Extract the [x, y] coordinate from the center of the cell holding the provided text.  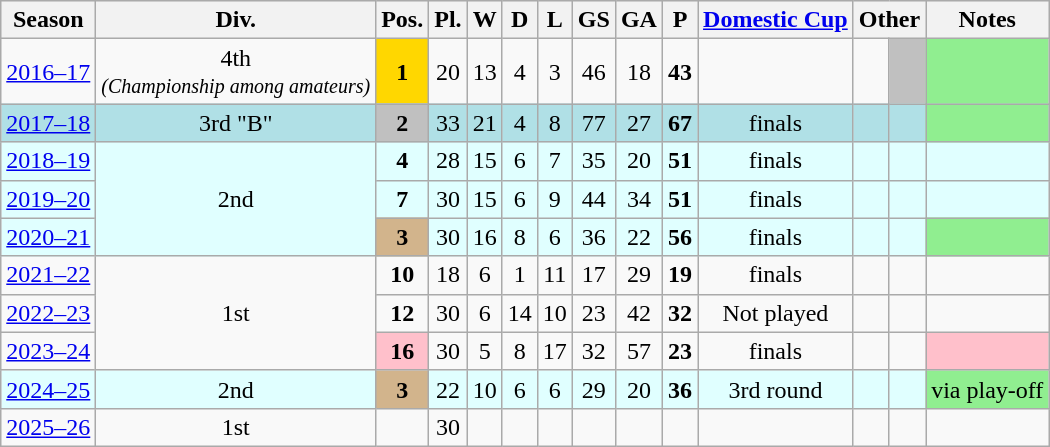
2 [402, 123]
35 [594, 161]
3rd "B" [236, 123]
2023–24 [48, 351]
GS [594, 20]
P [680, 20]
13 [484, 72]
77 [594, 123]
Pl. [448, 20]
27 [638, 123]
42 [638, 313]
Pos. [402, 20]
46 [594, 72]
L [554, 20]
19 [680, 275]
2025–26 [48, 427]
3rd round [776, 389]
2018–19 [48, 161]
Not played [776, 313]
43 [680, 72]
Notes [988, 20]
Other [889, 20]
2017–18 [48, 123]
2021–22 [48, 275]
via play-off [988, 389]
57 [638, 351]
Div. [236, 20]
12 [402, 313]
Season [48, 20]
34 [638, 199]
Domestic Cup [776, 20]
2019–20 [48, 199]
5 [484, 351]
2022–23 [48, 313]
28 [448, 161]
2016–17 [48, 72]
9 [554, 199]
21 [484, 123]
33 [448, 123]
2024–25 [48, 389]
4th(Championship among amateurs) [236, 72]
D [520, 20]
56 [680, 237]
W [484, 20]
2020–21 [48, 237]
44 [594, 199]
67 [680, 123]
GA [638, 20]
11 [554, 275]
14 [520, 313]
